Scan for the cell matching the given text and deliver its [x, y] coordinate at center. 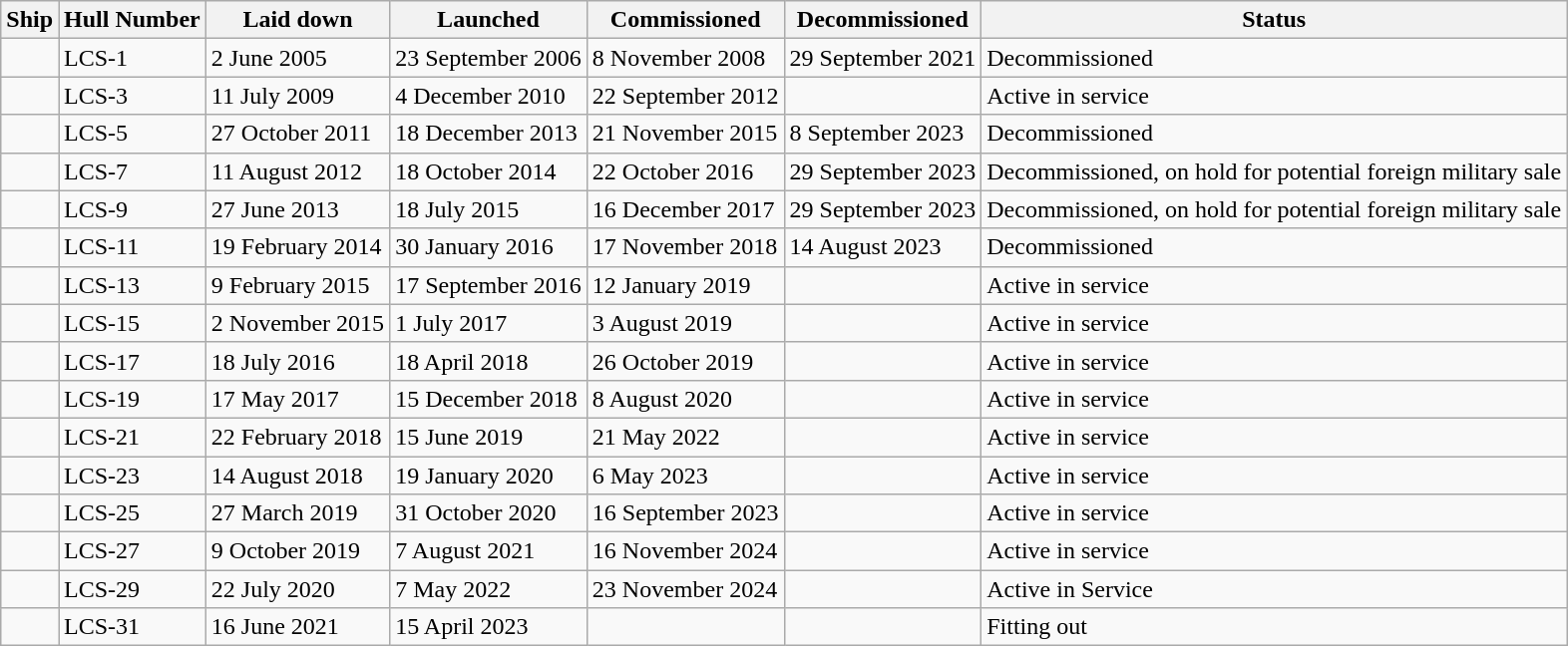
Status [1275, 20]
12 January 2019 [685, 285]
LCS-27 [133, 551]
31 October 2020 [489, 513]
LCS-7 [133, 171]
27 October 2011 [297, 134]
Commissioned [685, 20]
1 July 2017 [489, 323]
29 September 2021 [883, 58]
16 September 2023 [685, 513]
8 August 2020 [685, 399]
Launched [489, 20]
6 May 2023 [685, 476]
27 March 2019 [297, 513]
Hull Number [133, 20]
19 February 2014 [297, 247]
15 December 2018 [489, 399]
9 February 2015 [297, 285]
26 October 2019 [685, 361]
Ship [30, 20]
22 July 2020 [297, 589]
LCS-29 [133, 589]
17 November 2018 [685, 247]
18 December 2013 [489, 134]
19 January 2020 [489, 476]
11 July 2009 [297, 96]
7 May 2022 [489, 589]
23 November 2024 [685, 589]
LCS-25 [133, 513]
LCS-11 [133, 247]
LCS-15 [133, 323]
14 August 2023 [883, 247]
21 November 2015 [685, 134]
17 May 2017 [297, 399]
LCS-21 [133, 437]
30 January 2016 [489, 247]
18 April 2018 [489, 361]
8 September 2023 [883, 134]
22 February 2018 [297, 437]
LCS-9 [133, 209]
15 June 2019 [489, 437]
Fitting out [1275, 627]
LCS-13 [133, 285]
2 November 2015 [297, 323]
16 December 2017 [685, 209]
21 May 2022 [685, 437]
LCS-23 [133, 476]
Active in Service [1275, 589]
9 October 2019 [297, 551]
LCS-17 [133, 361]
16 June 2021 [297, 627]
22 October 2016 [685, 171]
Laid down [297, 20]
18 October 2014 [489, 171]
11 August 2012 [297, 171]
LCS-3 [133, 96]
15 April 2023 [489, 627]
LCS-5 [133, 134]
27 June 2013 [297, 209]
LCS-1 [133, 58]
14 August 2018 [297, 476]
LCS-19 [133, 399]
18 July 2015 [489, 209]
7 August 2021 [489, 551]
2 June 2005 [297, 58]
16 November 2024 [685, 551]
3 August 2019 [685, 323]
18 July 2016 [297, 361]
8 November 2008 [685, 58]
17 September 2016 [489, 285]
23 September 2006 [489, 58]
22 September 2012 [685, 96]
LCS-31 [133, 627]
4 December 2010 [489, 96]
